Return (X, Y) of the center of cell containing provided text 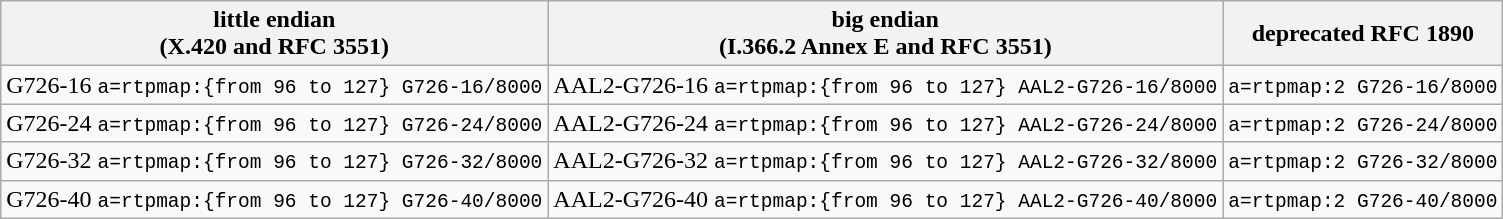
a=rtpmap:2 G726-24/8000 (1363, 123)
deprecated RFC 1890 (1363, 34)
G726-32 a=rtpmap:{from 96 to 127} G726-32/8000 (274, 161)
AAL2-G726-16 a=rtpmap:{from 96 to 127} AAL2-G726-16/8000 (886, 85)
AAL2-G726-24 a=rtpmap:{from 96 to 127} AAL2-G726-24/8000 (886, 123)
G726-40 a=rtpmap:{from 96 to 127} G726-40/8000 (274, 199)
a=rtpmap:2 G726-16/8000 (1363, 85)
little endian(X.420 and RFC 3551) (274, 34)
G726-16 a=rtpmap:{from 96 to 127} G726-16/8000 (274, 85)
a=rtpmap:2 G726-32/8000 (1363, 161)
AAL2-G726-32 a=rtpmap:{from 96 to 127} AAL2-G726-32/8000 (886, 161)
big endian(I.366.2 Annex E and RFC 3551) (886, 34)
G726-24 a=rtpmap:{from 96 to 127} G726-24/8000 (274, 123)
AAL2-G726-40 a=rtpmap:{from 96 to 127} AAL2-G726-40/8000 (886, 199)
a=rtpmap:2 G726-40/8000 (1363, 199)
